Find where the given text appears and provide that cell's center as (X, Y) coordinate. 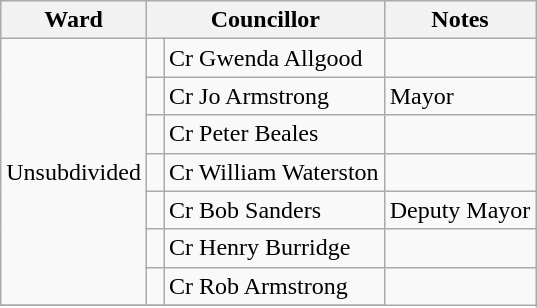
Notes (460, 20)
Cr Gwenda Allgood (274, 58)
Cr Jo Armstrong (274, 96)
Cr Henry Burridge (274, 248)
Deputy Mayor (460, 210)
Councillor (265, 20)
Ward (74, 20)
Mayor (460, 96)
Cr Rob Armstrong (274, 286)
Cr Peter Beales (274, 134)
Cr Bob Sanders (274, 210)
Unsubdivided (74, 172)
Cr William Waterston (274, 172)
